Return the [x, y] coordinate for the center point of the cell that contains the specified text.  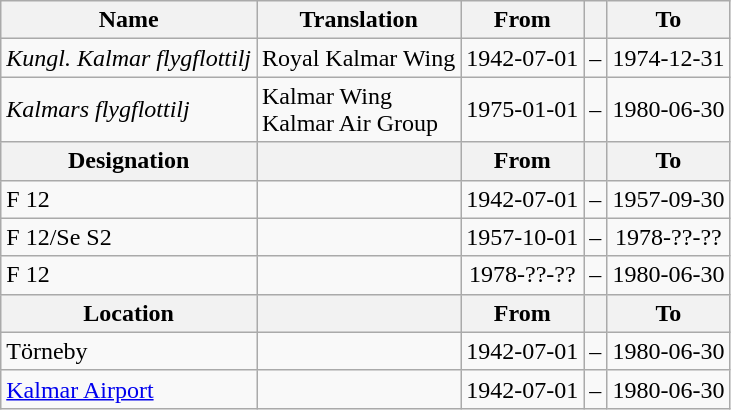
1957-09-30 [668, 199]
F 12/Se S2 [129, 237]
Kalmar Airport [129, 389]
1974-12-31 [668, 58]
Royal Kalmar Wing [358, 58]
1957-10-01 [522, 237]
Translation [358, 20]
Kalmar WingKalmar Air Group [358, 110]
Location [129, 313]
Kalmars flygflottilj [129, 110]
Designation [129, 161]
Kungl. Kalmar flygflottilj [129, 58]
Törneby [129, 351]
1975-01-01 [522, 110]
Name [129, 20]
